Identify which cell holds the provided text, then report its [X, Y] central coordinate. 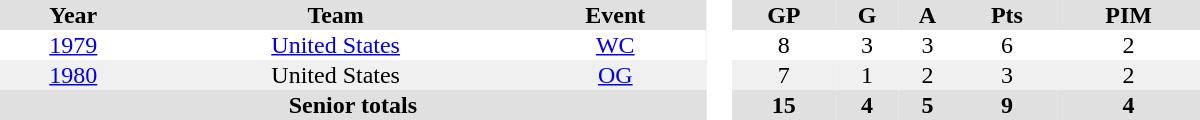
Senior totals [353, 105]
6 [1008, 45]
5 [927, 105]
GP [784, 15]
Event [616, 15]
WC [616, 45]
Year [74, 15]
9 [1008, 105]
1 [867, 75]
1980 [74, 75]
Team [336, 15]
G [867, 15]
1979 [74, 45]
Pts [1008, 15]
7 [784, 75]
A [927, 15]
OG [616, 75]
15 [784, 105]
8 [784, 45]
PIM [1128, 15]
